Extract the [X, Y] coordinate from the center of the cell holding the provided text.  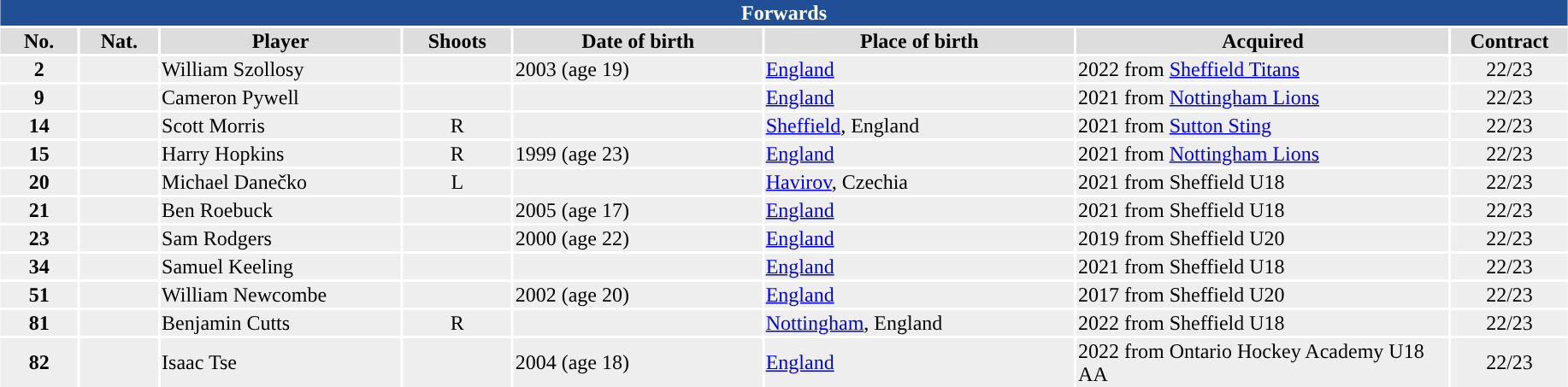
Contract [1509, 41]
No. [39, 41]
2022 from Sheffield U18 [1264, 323]
14 [39, 126]
L [457, 182]
William Newcombe [280, 295]
Harry Hopkins [280, 154]
Nat. [120, 41]
81 [39, 323]
51 [39, 295]
Sam Rodgers [280, 238]
34 [39, 267]
1999 (age 23) [638, 154]
82 [39, 362]
Shoots [457, 41]
Havirov, Czechia [919, 182]
2019 from Sheffield U20 [1264, 238]
2004 (age 18) [638, 362]
Cameron Pywell [280, 97]
Sheffield, England [919, 126]
20 [39, 182]
2002 (age 20) [638, 295]
2017 from Sheffield U20 [1264, 295]
Ben Roebuck [280, 210]
Date of birth [638, 41]
Acquired [1264, 41]
2021 from Sutton Sting [1264, 126]
Place of birth [919, 41]
Forwards [783, 13]
Samuel Keeling [280, 267]
21 [39, 210]
William Szollosy [280, 69]
23 [39, 238]
Benjamin Cutts [280, 323]
15 [39, 154]
Nottingham, England [919, 323]
Player [280, 41]
Isaac Tse [280, 362]
9 [39, 97]
2 [39, 69]
Michael Danečko [280, 182]
Scott Morris [280, 126]
2022 from Sheffield Titans [1264, 69]
2000 (age 22) [638, 238]
2022 from Ontario Hockey Academy U18 AA [1264, 362]
2003 (age 19) [638, 69]
2005 (age 17) [638, 210]
